Scan for the cell matching the given text and deliver its (X, Y) coordinate at center. 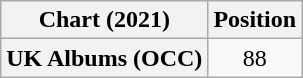
Position (255, 20)
88 (255, 58)
UK Albums (OCC) (104, 58)
Chart (2021) (104, 20)
